Identify which cell holds the provided text, then report its (x, y) central coordinate. 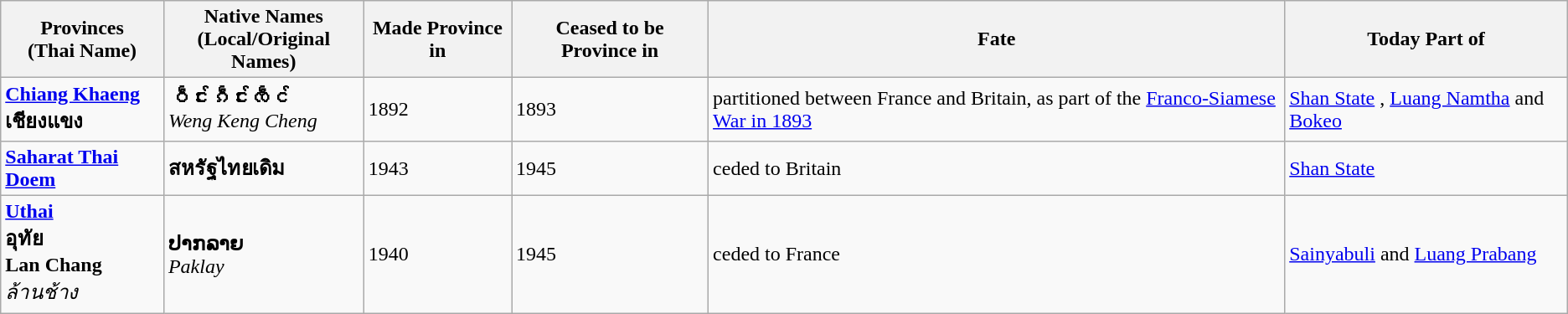
Ceased to be Province in (610, 39)
1893 (610, 110)
1892 (437, 110)
Chiang Khaengเชียงแขง (82, 110)
ປາກລາຍPaklay (263, 254)
Saharat Thai Doem (82, 167)
Shan State (1426, 167)
Native Names(Local/Original Names) (263, 39)
Fate (997, 39)
1940 (437, 254)
ceded to Britain (997, 167)
Shan State , Luang Namtha and Bokeo (1426, 110)
partitioned between France and Britain, as part of the Franco-Siamese War in 1893 (997, 110)
ဝဵင်းၵဵင်းၸဵင်Weng Keng Cheng (263, 110)
1943 (437, 167)
Today Part of (1426, 39)
Made Province in (437, 39)
Sainyabuli and Luang Prabang (1426, 254)
UthaiอุทัยLan Changล้านช้าง (82, 254)
สหรัฐไทยเดิม (263, 167)
ceded to France (997, 254)
Provinces(Thai Name) (82, 39)
